Pinpoint the cell where the given text exists, returning its (X, Y) midpoint coordinate. 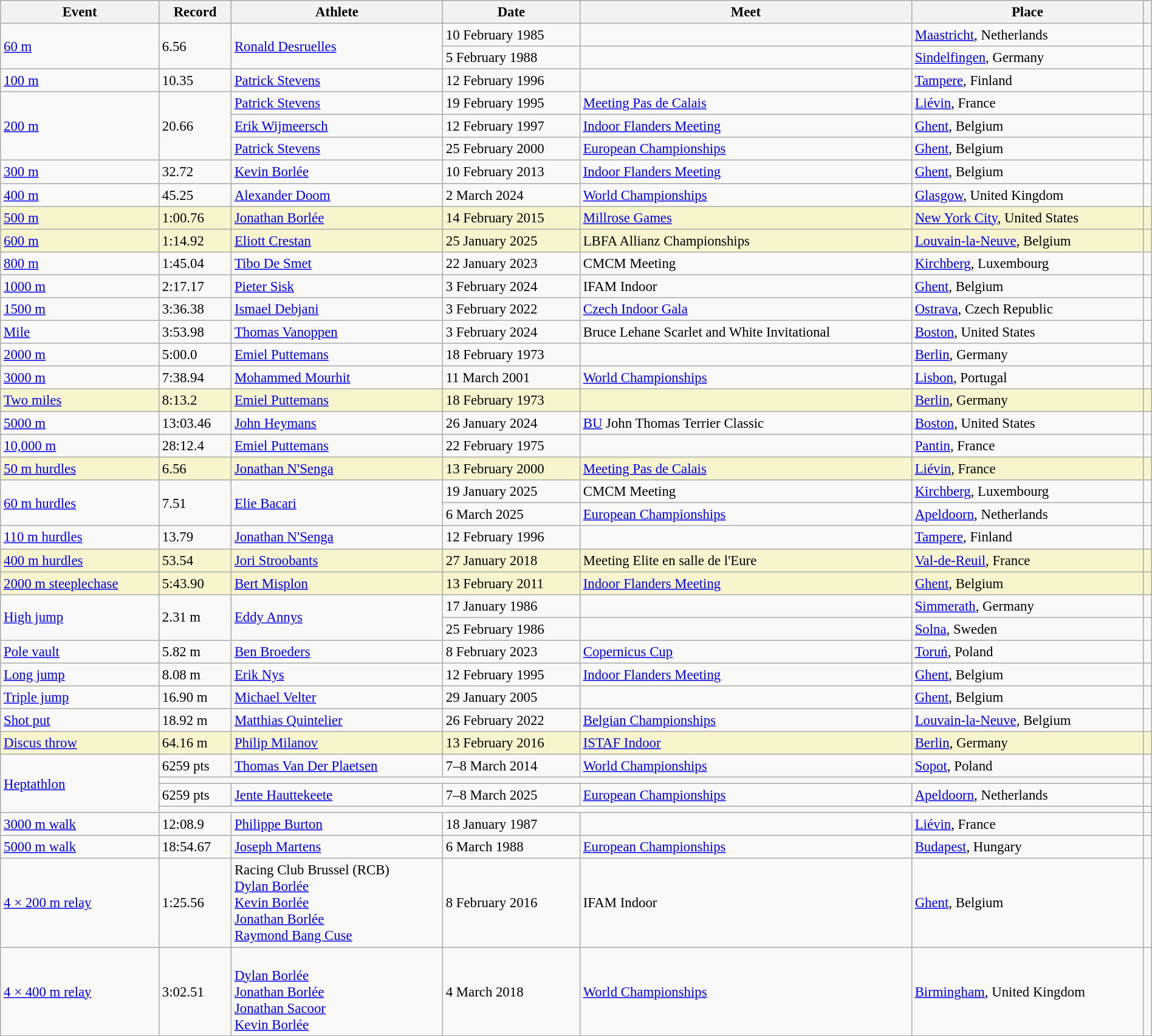
Heptathlon (80, 784)
1000 m (80, 286)
Discus throw (80, 743)
Record (194, 12)
Thomas Van Der Plaetsen (337, 766)
Birmingham, United Kingdom (1027, 992)
Toruń, Poland (1027, 652)
3:36.38 (194, 309)
18.92 m (194, 720)
25 February 1986 (511, 629)
5000 m (80, 424)
Shot put (80, 720)
1:25.56 (194, 903)
60 m (80, 46)
19 February 1995 (511, 103)
3000 m (80, 377)
BU John Thomas Terrier Classic (746, 424)
Pole vault (80, 652)
7–8 March 2014 (511, 766)
400 m (80, 195)
25 January 2025 (511, 241)
10 February 2013 (511, 172)
29 January 2005 (511, 698)
Matthias Quintelier (337, 720)
64.16 m (194, 743)
10,000 m (80, 446)
3000 m walk (80, 825)
Ostrava, Czech Republic (1027, 309)
7:38.94 (194, 377)
Date (511, 12)
Place (1027, 12)
Lisbon, Portugal (1027, 377)
13 February 2011 (511, 583)
4 × 400 m relay (80, 992)
1:14.92 (194, 241)
17 January 1986 (511, 606)
7–8 March 2025 (511, 795)
2:17.17 (194, 286)
Long jump (80, 674)
18:54.67 (194, 848)
600 m (80, 241)
Bruce Lehane Scarlet and White Invitational (746, 332)
800 m (80, 263)
25 February 2000 (511, 149)
Czech Indoor Gala (746, 309)
Joseph Martens (337, 848)
400 m hurdles (80, 560)
2000 m (80, 355)
7.51 (194, 503)
8:13.2 (194, 400)
Kevin Borlée (337, 172)
110 m hurdles (80, 538)
8 February 2016 (511, 903)
4 March 2018 (511, 992)
Dylan BorléeJonathan BorléeJonathan SacoorKevin Borlée (337, 992)
26 February 2022 (511, 720)
High jump (80, 617)
Mile (80, 332)
1500 m (80, 309)
45.25 (194, 195)
1:45.04 (194, 263)
6 March 2025 (511, 515)
Jori Stroobants (337, 560)
28:12.4 (194, 446)
Eliott Crestan (337, 241)
4 × 200 m relay (80, 903)
12 February 1997 (511, 126)
13 February 2016 (511, 743)
Event (80, 12)
100 m (80, 81)
14 February 2015 (511, 218)
Solna, Sweden (1027, 629)
Michael Velter (337, 698)
13.79 (194, 538)
13 February 2000 (511, 469)
Copernicus Cup (746, 652)
Tibo De Smet (337, 263)
18 January 1987 (511, 825)
Simmerath, Germany (1027, 606)
5.82 m (194, 652)
Sopot, Poland (1027, 766)
Pieter Sisk (337, 286)
Meet (746, 12)
12:08.9 (194, 825)
8 February 2023 (511, 652)
500 m (80, 218)
Meeting Elite en salle de l'Eure (746, 560)
Erik Wijmeersch (337, 126)
13:03.46 (194, 424)
11 March 2001 (511, 377)
32.72 (194, 172)
2000 m steeplechase (80, 583)
Mohammed Mourhit (337, 377)
200 m (80, 126)
Jonathan Borlée (337, 218)
Belgian Championships (746, 720)
Ismael Debjani (337, 309)
10 February 1985 (511, 35)
Athlete (337, 12)
Val-de-Reuil, France (1027, 560)
19 January 2025 (511, 492)
Eddy Annys (337, 617)
3:53.98 (194, 332)
26 January 2024 (511, 424)
Maastricht, Netherlands (1027, 35)
5:00.0 (194, 355)
22 February 1975 (511, 446)
10.35 (194, 81)
2 March 2024 (511, 195)
Millrose Games (746, 218)
5 February 1988 (511, 58)
27 January 2018 (511, 560)
53.54 (194, 560)
LBFA Allianz Championships (746, 241)
Budapest, Hungary (1027, 848)
Thomas Vanoppen (337, 332)
50 m hurdles (80, 469)
Elie Bacari (337, 503)
12 February 1995 (511, 674)
Sindelfingen, Germany (1027, 58)
ISTAF Indoor (746, 743)
Two miles (80, 400)
22 January 2023 (511, 263)
Philip Milanov (337, 743)
3:02.51 (194, 992)
8.08 m (194, 674)
16.90 m (194, 698)
Glasgow, United Kingdom (1027, 195)
5:43.90 (194, 583)
Ben Broeders (337, 652)
6 March 1988 (511, 848)
Pantin, France (1027, 446)
New York City, United States (1027, 218)
Erik Nys (337, 674)
Bert Misplon (337, 583)
3 February 2022 (511, 309)
20.66 (194, 126)
300 m (80, 172)
Alexander Doom (337, 195)
5000 m walk (80, 848)
Triple jump (80, 698)
1:00.76 (194, 218)
2.31 m (194, 617)
Jente Hauttekeete (337, 795)
Ronald Desruelles (337, 46)
John Heymans (337, 424)
60 m hurdles (80, 503)
Racing Club Brussel (RCB)Dylan BorléeKevin BorléeJonathan BorléeRaymond Bang Cuse (337, 903)
Philippe Burton (337, 825)
